Return (X, Y) of the center of cell containing provided text 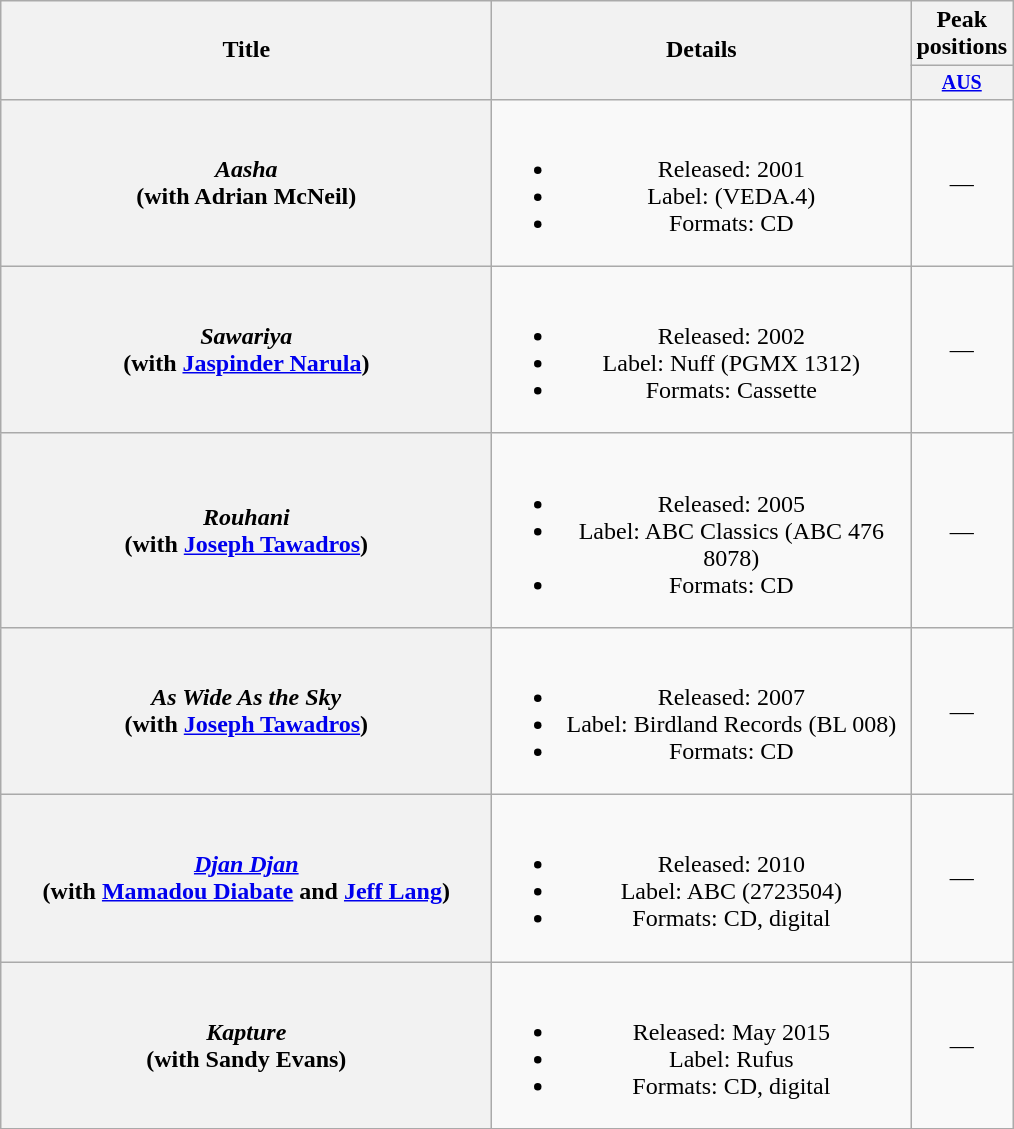
AUS (962, 82)
Aasha (with Adrian McNeil) (246, 182)
Released: 2005Label: ABC Classics (ABC 476 8078)Formats: CD (702, 530)
Released: 2002Label: Nuff (PGMX 1312)Formats: Cassette (702, 350)
Kapture (with Sandy Evans) (246, 1046)
As Wide As the Sky (with Joseph Tawadros) (246, 710)
Djan Djan (with Mamadou Diabate and Jeff Lang) (246, 878)
Released: 2001Label: (VEDA.4)Formats: CD (702, 182)
Released: 2007Label: Birdland Records (BL 008)Formats: CD (702, 710)
Released: 2010Label: ABC (2723504)Formats: CD, digital (702, 878)
Released: May 2015Label: RufusFormats: CD, digital (702, 1046)
Sawariya (with Jaspinder Narula) (246, 350)
Details (702, 50)
Rouhani (with Joseph Tawadros) (246, 530)
Title (246, 50)
Peak positions (962, 34)
